Return [X, Y] of the center of cell containing provided text 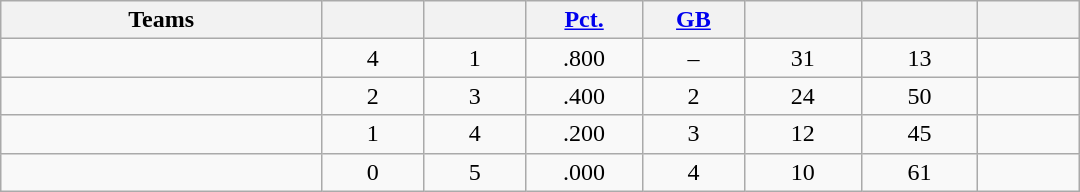
.000 [584, 172]
0 [373, 172]
.400 [584, 96]
24 [802, 96]
50 [920, 96]
Pct. [584, 20]
.800 [584, 58]
31 [802, 58]
Teams [162, 20]
.200 [584, 134]
45 [920, 134]
– [693, 58]
10 [802, 172]
61 [920, 172]
12 [802, 134]
13 [920, 58]
GB [693, 20]
5 [475, 172]
